Extract the (X, Y) coordinate from the center of the cell holding the provided text.  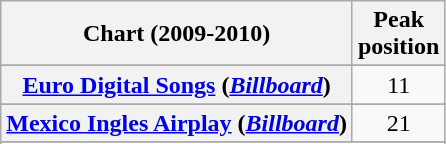
Peakposition (398, 34)
Mexico Ingles Airplay (Billboard) (177, 123)
Chart (2009-2010) (177, 34)
Euro Digital Songs (Billboard) (177, 85)
21 (398, 123)
11 (398, 85)
